Output the [x, y] coordinate of the center of the cell containing the given text.  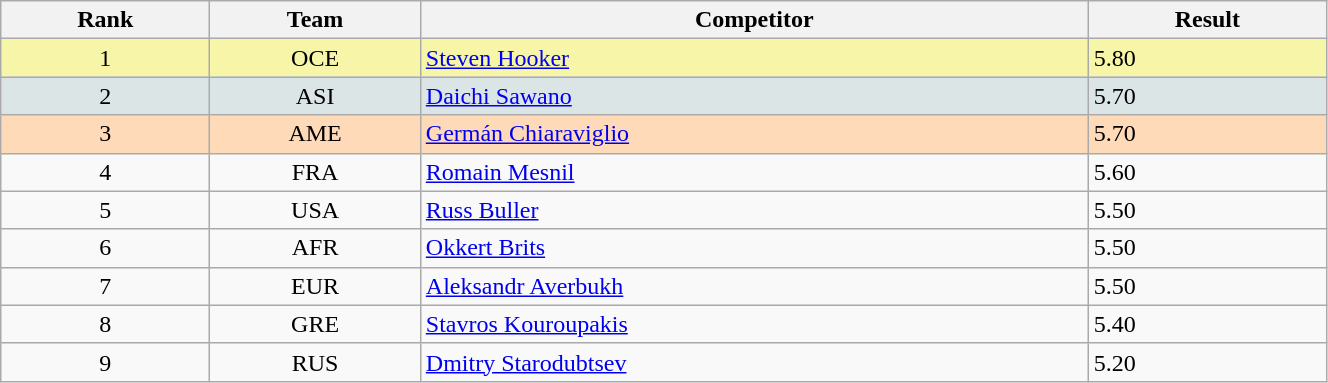
5.80 [1207, 58]
Stavros Kouroupakis [754, 324]
Aleksandr Averbukh [754, 286]
GRE [315, 324]
Romain Mesnil [754, 172]
5.40 [1207, 324]
AFR [315, 248]
OCE [315, 58]
Germán Chiaraviglio [754, 134]
RUS [315, 362]
8 [106, 324]
EUR [315, 286]
6 [106, 248]
2 [106, 96]
Steven Hooker [754, 58]
Dmitry Starodubtsev [754, 362]
USA [315, 210]
Result [1207, 20]
5.60 [1207, 172]
FRA [315, 172]
ASI [315, 96]
Daichi Sawano [754, 96]
AME [315, 134]
Rank [106, 20]
3 [106, 134]
4 [106, 172]
5.20 [1207, 362]
7 [106, 286]
1 [106, 58]
Team [315, 20]
Okkert Brits [754, 248]
Russ Buller [754, 210]
9 [106, 362]
5 [106, 210]
Competitor [754, 20]
